For the text-containing cell, return its midpoint in [X, Y] coordinate format. 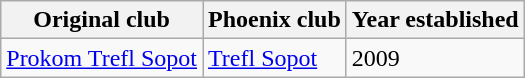
2009 [435, 58]
Trefl Sopot [275, 58]
Year established [435, 20]
Original club [102, 20]
Prokom Trefl Sopot [102, 58]
Phoenix club [275, 20]
